Determine the (X, Y) coordinate at the center of the cell enclosing the given text.  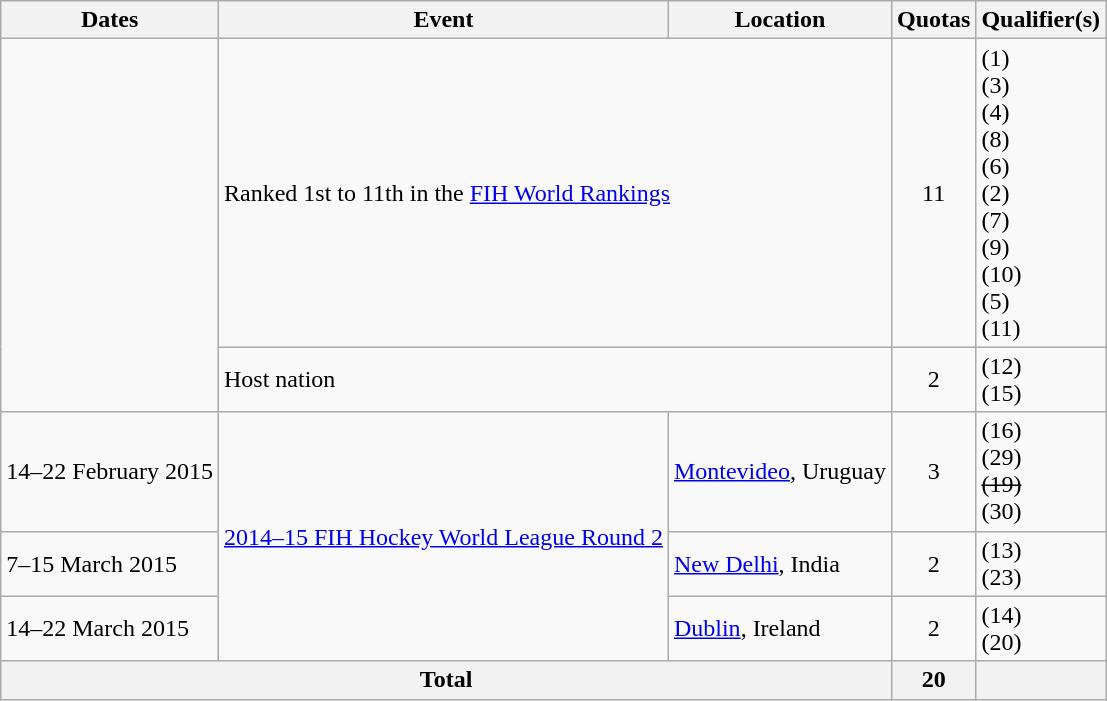
14–22 February 2015 (110, 472)
Event (443, 20)
2014–15 FIH Hockey World League Round 2 (443, 536)
New Delhi, India (780, 564)
20 (933, 680)
Montevideo, Uruguay (780, 472)
(1) (3) (4) (8) (6) (2) (7) (9) (10) (5) (11) (1041, 193)
Location (780, 20)
(12) (15) (1041, 380)
Quotas (933, 20)
14–22 March 2015 (110, 628)
Total (446, 680)
(14) (20) (1041, 628)
Qualifier(s) (1041, 20)
Ranked 1st to 11th in the FIH World Rankings (554, 193)
3 (933, 472)
11 (933, 193)
(16) (29) (19) (30) (1041, 472)
Host nation (554, 380)
Dublin, Ireland (780, 628)
7–15 March 2015 (110, 564)
(13) (23) (1041, 564)
Dates (110, 20)
